Detect which cell encompasses the target text, then output its [x, y] center coordinate. 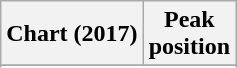
Chart (2017) [72, 34]
Peakposition [189, 34]
